Detect which cell encompasses the target text, then output its [X, Y] center coordinate. 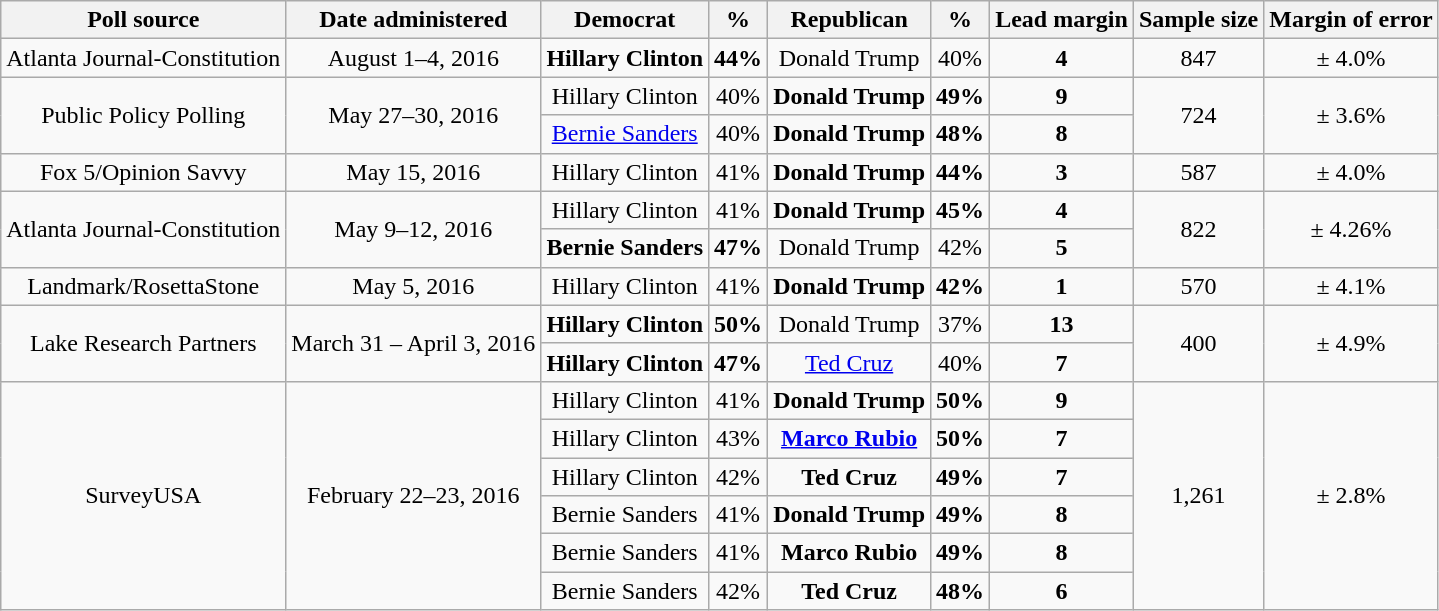
570 [1198, 286]
Democrat [625, 20]
822 [1198, 229]
Margin of error [1352, 20]
Lake Research Partners [144, 343]
37% [960, 324]
45% [960, 210]
847 [1198, 58]
SurveyUSA [144, 495]
Lead margin [1062, 20]
± 3.6% [1352, 115]
1,261 [1198, 495]
Public Policy Polling [144, 115]
1 [1062, 286]
5 [1062, 248]
± 2.8% [1352, 495]
724 [1198, 115]
Fox 5/Opinion Savvy [144, 172]
± 4.26% [1352, 229]
February 22–23, 2016 [414, 495]
Poll source [144, 20]
6 [1062, 591]
August 1–4, 2016 [414, 58]
Sample size [1198, 20]
400 [1198, 343]
Landmark/RosettaStone [144, 286]
± 4.9% [1352, 343]
Republican [850, 20]
May 9–12, 2016 [414, 229]
May 15, 2016 [414, 172]
March 31 – April 3, 2016 [414, 343]
43% [738, 438]
3 [1062, 172]
587 [1198, 172]
± 4.1% [1352, 286]
Date administered [414, 20]
13 [1062, 324]
May 27–30, 2016 [414, 115]
May 5, 2016 [414, 286]
